Determine the (x, y) coordinate at the center of the cell enclosing the given text.  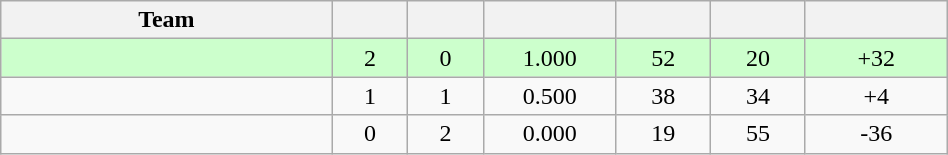
38 (664, 96)
20 (758, 58)
19 (664, 134)
55 (758, 134)
52 (664, 58)
34 (758, 96)
-36 (876, 134)
+4 (876, 96)
1.000 (549, 58)
0.000 (549, 134)
0.500 (549, 96)
+32 (876, 58)
Team (166, 20)
